Determine the [X, Y] coordinate at the center of the cell enclosing the given text.  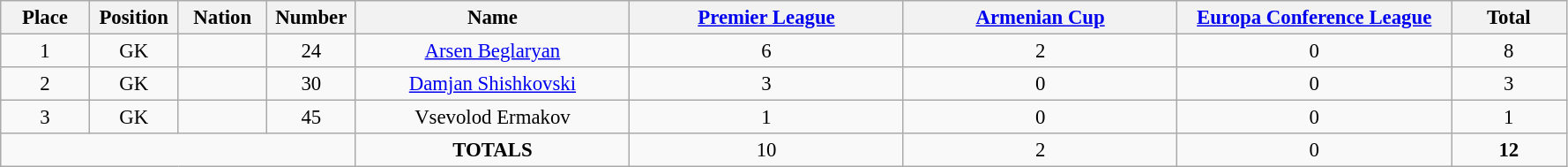
Place [46, 18]
Number [312, 18]
Vsevolod Ermakov [492, 118]
12 [1510, 150]
Nation [222, 18]
45 [312, 118]
24 [312, 51]
Premier League [767, 18]
TOTALS [492, 150]
Arsen Beglaryan [492, 51]
6 [767, 51]
Position [134, 18]
Total [1510, 18]
10 [767, 150]
Armenian Cup [1041, 18]
30 [312, 84]
Damjan Shishkovski [492, 84]
8 [1510, 51]
Name [492, 18]
Europa Conference League [1314, 18]
